Provide the [x, y] coordinate of the cell's center where the given text is located.  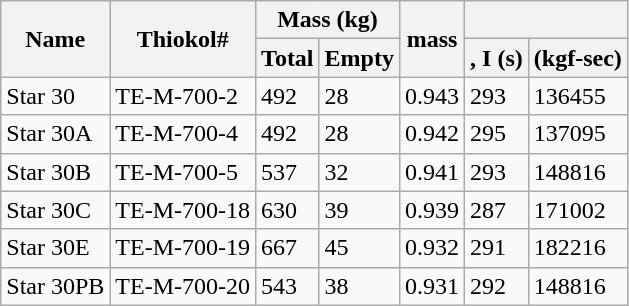
TE-M-700-18 [183, 210]
Empty [359, 58]
Star 30 [56, 96]
Total [288, 58]
543 [288, 286]
Star 30C [56, 210]
291 [497, 248]
Thiokol# [183, 39]
295 [497, 134]
TE-M-700-19 [183, 248]
TE-M-700-2 [183, 96]
TE-M-700-5 [183, 172]
39 [359, 210]
292 [497, 286]
0.932 [432, 248]
45 [359, 248]
0.939 [432, 210]
136455 [578, 96]
, I (s) [497, 58]
32 [359, 172]
171002 [578, 210]
Star 30E [56, 248]
Mass (kg) [328, 20]
Name [56, 39]
Star 30A [56, 134]
630 [288, 210]
0.942 [432, 134]
137095 [578, 134]
0.931 [432, 286]
0.941 [432, 172]
TE-M-700-20 [183, 286]
mass [432, 39]
TE-M-700-4 [183, 134]
287 [497, 210]
38 [359, 286]
0.943 [432, 96]
(kgf-sec) [578, 58]
Star 30B [56, 172]
537 [288, 172]
Star 30PB [56, 286]
667 [288, 248]
182216 [578, 248]
